Find where the given text appears and provide that cell's center as (x, y) coordinate. 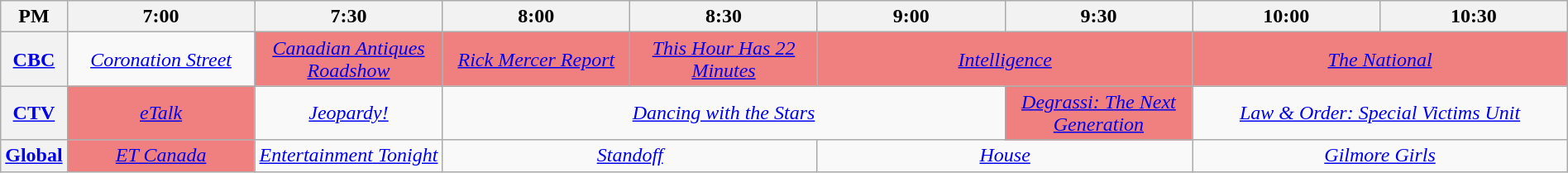
Entertainment Tonight (349, 156)
Gilmore Girls (1379, 156)
10:00 (1287, 17)
Law & Order: Special Victims Unit (1379, 113)
Degrassi: The Next Generation (1098, 113)
PM (34, 17)
Intelligence (1004, 60)
10:30 (1474, 17)
Coronation Street (160, 60)
Dancing with the Stars (724, 113)
9:30 (1098, 17)
CTV (34, 113)
9:00 (911, 17)
Canadian Antiques Roadshow (349, 60)
House (1004, 156)
CBC (34, 60)
8:00 (536, 17)
7:00 (160, 17)
The National (1379, 60)
8:30 (724, 17)
Global (34, 156)
7:30 (349, 17)
Rick Mercer Report (536, 60)
This Hour Has 22 Minutes (724, 60)
eTalk (160, 113)
Standoff (630, 156)
Jeopardy! (349, 113)
ET Canada (160, 156)
